Detect which cell encompasses the target text, then output its [X, Y] center coordinate. 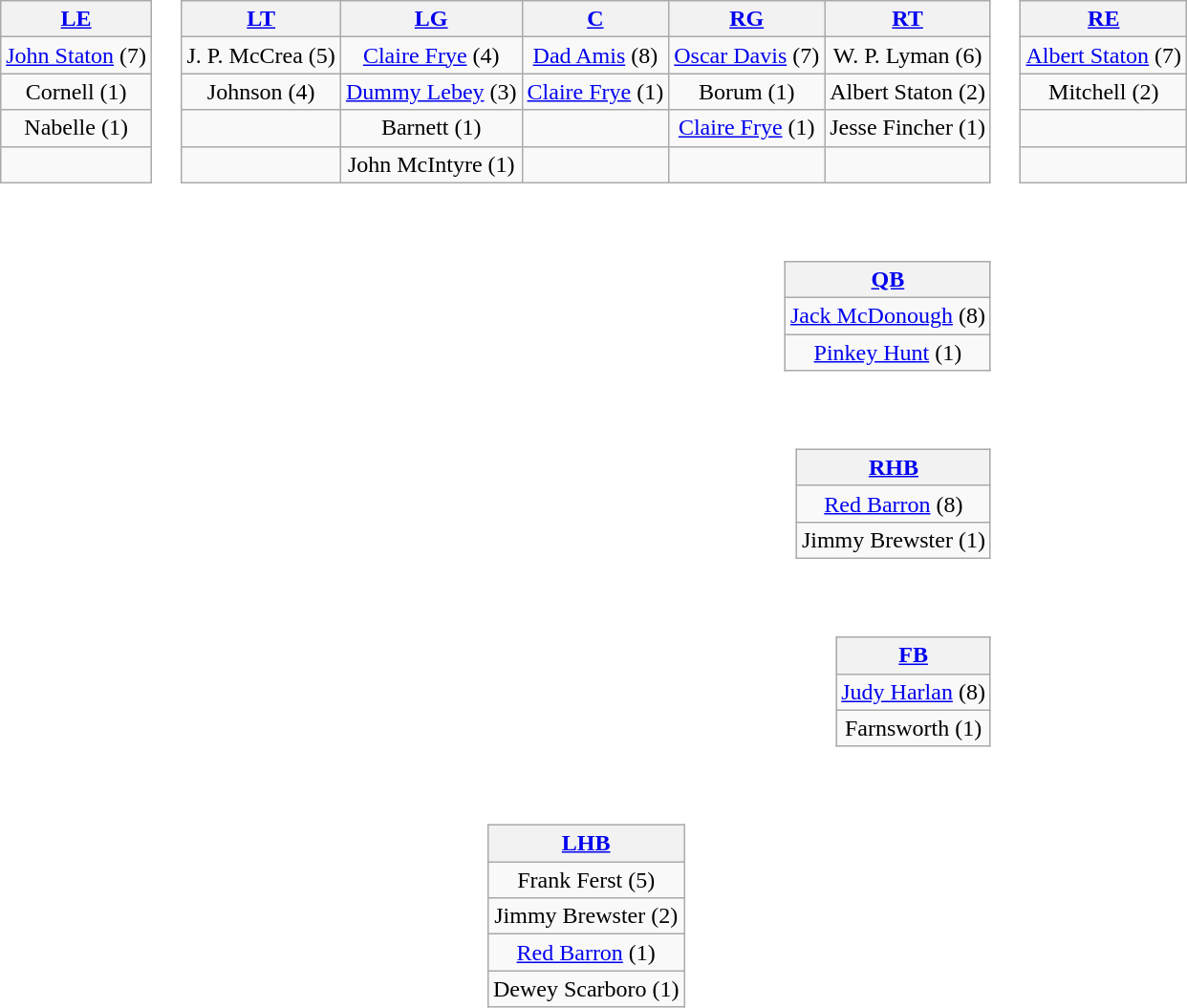
FB [914, 655]
Dewey Scarboro (1) [586, 989]
Jimmy Brewster (2) [586, 916]
Frank Ferst (5) [586, 880]
RHB Red Barron (8) Jimmy Brewster (1) [598, 491]
Cornell (1) [76, 92]
Red Barron (1) [586, 953]
LT [261, 19]
QB [887, 280]
Dummy Lebey (3) [431, 92]
QB Jack McDonough (8) Pinkey Hunt (1) [598, 303]
John Staton (7) [76, 55]
LHB [586, 844]
FB Judy Harlan (8) Farnsworth (1) [598, 679]
Barnett (1) [431, 128]
Farnsworth (1) [914, 728]
Red Barron (8) [893, 504]
RG [747, 19]
Johnson (4) [261, 92]
RT [908, 19]
Pinkey Hunt (1) [887, 353]
Albert Staton (2) [908, 92]
Dad Amis (8) [595, 55]
LE [76, 19]
Jesse Fincher (1) [908, 128]
Borum (1) [747, 92]
C [595, 19]
Claire Frye (4) [431, 55]
W. P. Lyman (6) [908, 55]
John McIntyre (1) [431, 164]
Mitchell (2) [1104, 92]
LG [431, 19]
Judy Harlan (8) [914, 692]
J. P. McCrea (5) [261, 55]
Jimmy Brewster (1) [893, 540]
RHB [893, 467]
RE [1104, 19]
Jack McDonough (8) [887, 316]
Albert Staton (7) [1104, 55]
Nabelle (1) [76, 128]
Oscar Davis (7) [747, 55]
